For the text-containing cell, return its midpoint in (x, y) coordinate format. 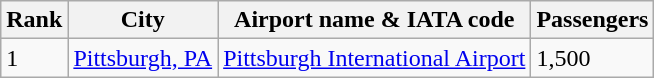
Pittsburgh, PA (143, 58)
Passengers (592, 20)
Rank (34, 20)
1 (34, 58)
Airport name & IATA code (374, 20)
City (143, 20)
Pittsburgh International Airport (374, 58)
1,500 (592, 58)
